Identify which cell holds the provided text, then report its (x, y) central coordinate. 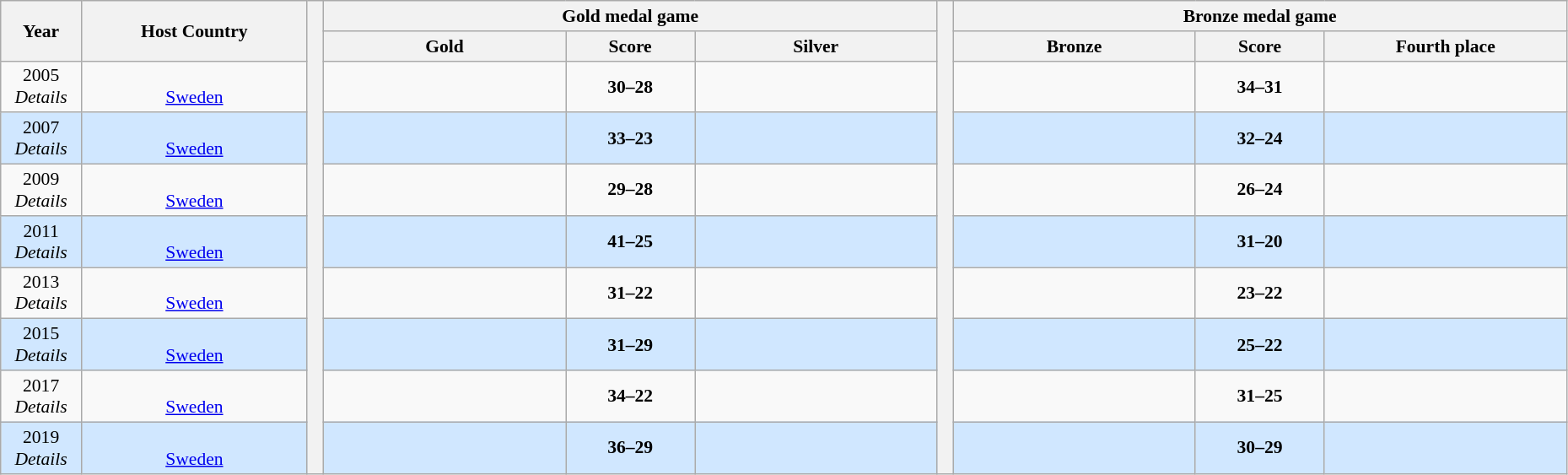
41–25 (631, 241)
Year (41, 30)
Silver (816, 46)
Fourth place (1446, 46)
Bronze medal game (1260, 16)
31–29 (631, 344)
31–20 (1260, 241)
34–22 (631, 397)
23–22 (1260, 294)
2015 Details (41, 344)
30–29 (1260, 447)
31–25 (1260, 397)
30–28 (631, 86)
32–24 (1260, 138)
Bronze (1075, 46)
36–29 (631, 447)
33–23 (631, 138)
2005 Details (41, 86)
29–28 (631, 191)
Host Country (194, 30)
2007 Details (41, 138)
2019 Details (41, 447)
26–24 (1260, 191)
34–31 (1260, 86)
2009 Details (41, 191)
Gold medal game (629, 16)
Gold (444, 46)
2017 Details (41, 397)
31–22 (631, 294)
2011 Details (41, 241)
25–22 (1260, 344)
2013 Details (41, 294)
